Detect which cell encompasses the target text, then output its (X, Y) center coordinate. 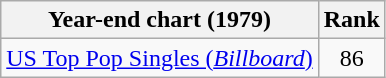
Rank (352, 20)
Year-end chart (1979) (160, 20)
86 (352, 58)
US Top Pop Singles (Billboard) (160, 58)
